Detect which cell encompasses the target text, then output its [X, Y] center coordinate. 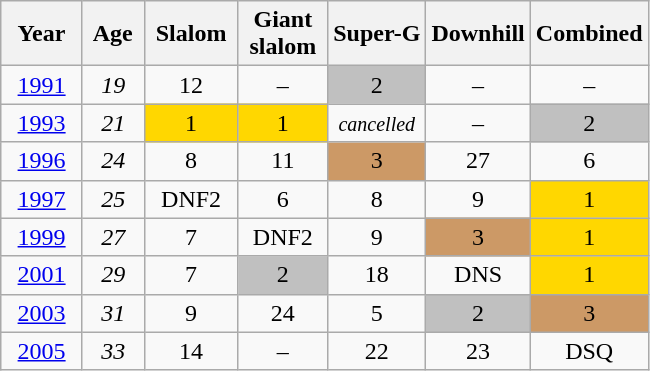
Downhill [478, 34]
19 [113, 85]
5 [377, 313]
1999 [42, 237]
Age [113, 34]
1993 [42, 123]
DSQ [589, 351]
Giant slalom [283, 34]
33 [113, 351]
Super-G [377, 34]
Slalom [191, 34]
1996 [42, 161]
1991 [42, 85]
14 [191, 351]
2005 [42, 351]
22 [377, 351]
21 [113, 123]
31 [113, 313]
23 [478, 351]
1997 [42, 199]
2001 [42, 275]
11 [283, 161]
25 [113, 199]
12 [191, 85]
18 [377, 275]
29 [113, 275]
Year [42, 34]
cancelled [377, 123]
2003 [42, 313]
DNS [478, 275]
Combined [589, 34]
